Return the [X, Y] coordinate for the center point of the cell that contains the specified text.  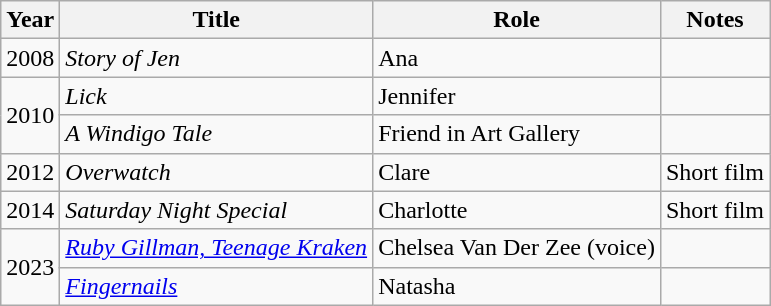
Ruby Gillman, Teenage Kraken [216, 248]
Ana [517, 58]
2014 [30, 210]
Fingernails [216, 286]
Charlotte [517, 210]
Chelsea Van Der Zee (voice) [517, 248]
2023 [30, 267]
Overwatch [216, 172]
2008 [30, 58]
Clare [517, 172]
Natasha [517, 286]
A Windigo Tale [216, 134]
2010 [30, 115]
Friend in Art Gallery [517, 134]
Jennifer [517, 96]
Notes [714, 20]
Story of Jen [216, 58]
Year [30, 20]
2012 [30, 172]
Role [517, 20]
Saturday Night Special [216, 210]
Title [216, 20]
Lick [216, 96]
